Search for the cell housing the specified text and yield its (X, Y) center coordinate. 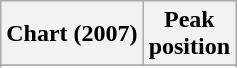
Peakposition (189, 34)
Chart (2007) (72, 34)
